Find where the given text appears and provide that cell's center as [X, Y] coordinate. 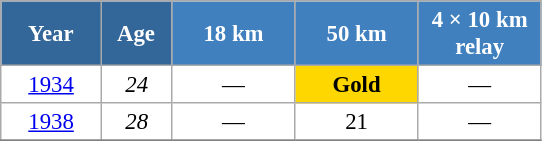
4 × 10 km relay [480, 34]
50 km [356, 34]
24 [136, 85]
18 km [234, 34]
1934 [52, 85]
Age [136, 34]
28 [136, 122]
1938 [52, 122]
Year [52, 34]
21 [356, 122]
Gold [356, 85]
